Detect which cell encompasses the target text, then output its (x, y) center coordinate. 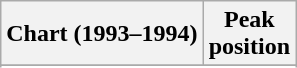
Chart (1993–1994) (102, 34)
Peakposition (249, 34)
